Search for the cell housing the specified text and yield its [X, Y] center coordinate. 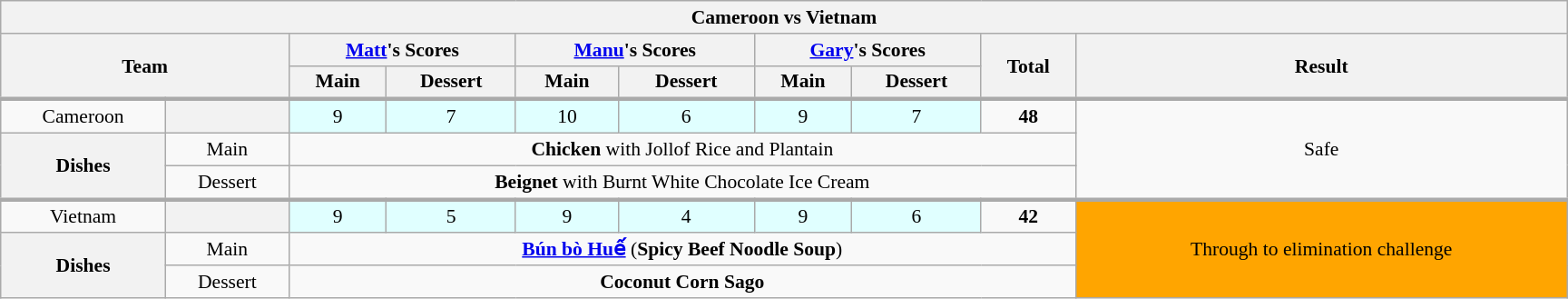
5 [451, 216]
Through to elimination challenge [1321, 248]
Safe [1321, 150]
Result [1321, 67]
Beignet with Burnt White Chocolate Ice Cream [682, 182]
Cameroon [83, 116]
Matt's Scores [402, 50]
Bún bò Huế (Spicy Beef Noodle Soup) [682, 250]
Chicken with Jollof Rice and Plantain [682, 150]
Team [145, 67]
Total [1028, 67]
Vietnam [83, 216]
Coconut Corn Sago [682, 282]
4 [686, 216]
48 [1028, 116]
42 [1028, 216]
Manu's Scores [635, 50]
Cameroon vs Vietnam [784, 17]
Gary's Scores [867, 50]
10 [566, 116]
